Output the [x, y] coordinate of the center of the cell containing the given text.  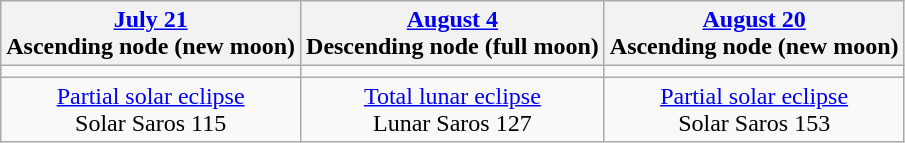
Partial solar eclipseSolar Saros 115 [151, 110]
July 21Ascending node (new moon) [151, 34]
Partial solar eclipseSolar Saros 153 [754, 110]
Total lunar eclipseLunar Saros 127 [453, 110]
August 4Descending node (full moon) [453, 34]
August 20Ascending node (new moon) [754, 34]
